Return the (X, Y) coordinate for the center point of the cell that contains the specified text.  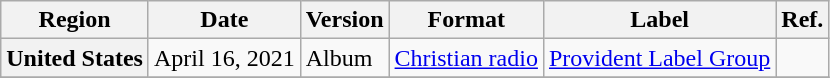
Ref. (802, 20)
Provident Label Group (659, 58)
Christian radio (466, 58)
Label (659, 20)
Date (224, 20)
Format (466, 20)
United States (75, 58)
Region (75, 20)
Album (344, 58)
April 16, 2021 (224, 58)
Version (344, 20)
